Locate the cell with the specified text and output its [X, Y] center coordinate. 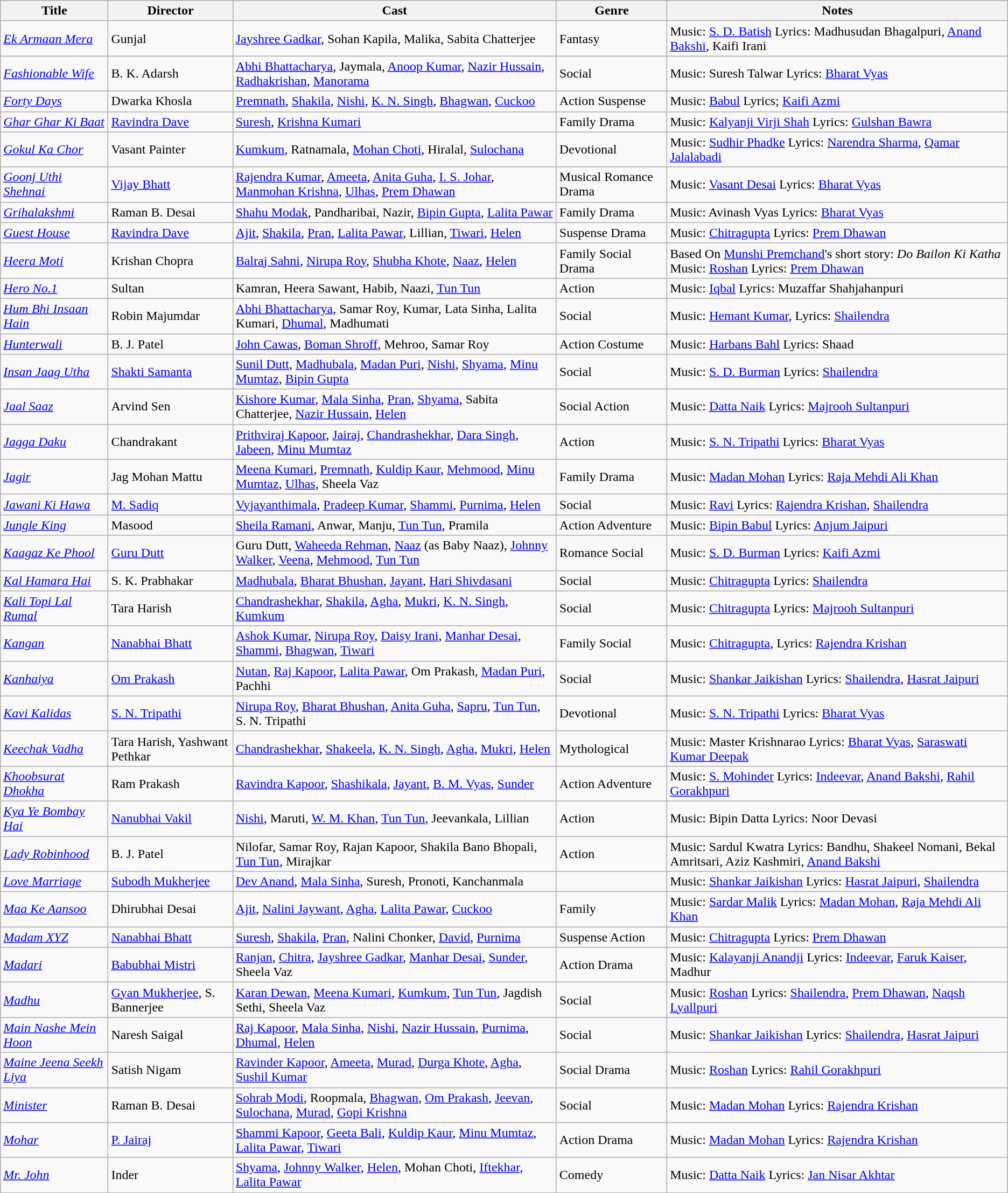
Kanhaiya [54, 679]
Dhirubhai Desai [170, 909]
Ajit, Nalini Jaywant, Agha, Lalita Pawar, Cuckoo [394, 909]
Sohrab Modi, Roopmala, Bhagwan, Om Prakash, Jeevan, Sulochana, Murad, Gopi Krishna [394, 1105]
Shammi Kapoor, Geeta Bali, Kuldip Kaur, Minu Mumtaz, Lalita Pawar, Tiwari [394, 1140]
Abhi Bhattacharya, Samar Roy, Kumar, Lata Sinha, Lalita Kumari, Dhumal, Madhumati [394, 316]
Khoobsurat Dhokha [54, 783]
Music: Ravi Lyrics: Rajendra Krishan, Shailendra [838, 505]
Music: Datta Naik Lyrics: Jan Nisar Akhtar [838, 1175]
Music: Babul Lyrics; Kaifi Azmi [838, 101]
Ajit, Shakila, Pran, Lalita Pawar, Lillian, Tiwari, Helen [394, 233]
S. K. Prabhakar [170, 581]
Keechak Vadha [54, 749]
Forty Days [54, 101]
Action Costume [612, 344]
Madari [54, 965]
Hum Bhi Insaan Hain [54, 316]
Heera Moti [54, 261]
Love Marriage [54, 882]
Rajendra Kumar, Ameeta, Anita Guha, I. S. Johar, Manmohan Krishna, Ulhas, Prem Dhawan [394, 184]
Tara Harish [170, 609]
Mythological [612, 749]
Ashok Kumar, Nirupa Roy, Daisy Irani, Manhar Desai, Shammi, Bhagwan, Tiwari [394, 643]
Jagir [54, 477]
Music: Bipin Babul Lyrics: Anjum Jaipuri [838, 525]
Main Nashe Mein Hoon [54, 1035]
Kali Topi Lal Rumal [54, 609]
Social Drama [612, 1070]
Suresh, Krishna Kumari [394, 122]
Kavi Kalidas [54, 713]
Vyjayanthimala, Pradeep Kumar, Shammi, Purnima, Helen [394, 505]
Music: Madan Mohan Lyrics: Raja Mehdi Ali Khan [838, 477]
Music: Sudhir Phadke Lyrics: Narendra Sharma, Qamar Jalalabadi [838, 150]
Music: Roshan Lyrics: Shailendra, Prem Dhawan, Naqsh Lyallpuri [838, 1000]
Jawani Ki Hawa [54, 505]
Dwarka Khosla [170, 101]
Kangan [54, 643]
Music: Vasant Desai Lyrics: Bharat Vyas [838, 184]
S. N. Tripathi [170, 713]
Lady Robinhood [54, 853]
Karan Dewan, Meena Kumari, Kumkum, Tun Tun, Jagdish Sethi, Sheela Vaz [394, 1000]
Ravinder Kapoor, Ameeta, Murad, Durga Khote, Agha, Sushil Kumar [394, 1070]
Music: Master Krishnarao Lyrics: Bharat Vyas, Saraswati Kumar Deepak [838, 749]
Gyan Mukherjee, S. Bannerjee [170, 1000]
Balraj Sahni, Nirupa Roy, Shubha Khote, Naaz, Helen [394, 261]
Music: Sardul Kwatra Lyrics: Bandhu, Shakeel Nomani, Bekal Amritsari, Aziz Kashmiri, Anand Bakshi [838, 853]
Krishan Chopra [170, 261]
Music: Chitragupta Lyrics: Majrooh Sultanpuri [838, 609]
Kumkum, Ratnamala, Mohan Choti, Hiralal, Sulochana [394, 150]
Family Social Drama [612, 261]
Jungle King [54, 525]
Notes [838, 11]
Maa Ke Aansoo [54, 909]
B. K. Adarsh [170, 73]
Kamran, Heera Sawant, Habib, Naazi, Tun Tun [394, 288]
Insan Jaag Utha [54, 372]
Madhu [54, 1000]
Minister [54, 1105]
Fashionable Wife [54, 73]
Music: S. Mohinder Lyrics: Indeevar, Anand Bakshi, Rahil Gorakhpuri [838, 783]
Music: Roshan Lyrics: Rahil Gorakhpuri [838, 1070]
Music: Chitragupta Lyrics: Shailendra [838, 581]
Chandrakant [170, 442]
Music: Suresh Talwar Lyrics: Bharat Vyas [838, 73]
Masood [170, 525]
Vasant Painter [170, 150]
Abhi Bhattacharya, Jaymala, Anoop Kumar, Nazir Hussain, Radhakrishan, Manorama [394, 73]
Comedy [612, 1175]
Music: Datta Naik Lyrics: Majrooh Sultanpuri [838, 407]
Kal Hamara Hai [54, 581]
Grihalakshmi [54, 212]
Ram Prakash [170, 783]
Sheila Ramani, Anwar, Manju, Tun Tun, Pramila [394, 525]
Ravindra Kapoor, Shashikala, Jayant, B. M. Vyas, Sunder [394, 783]
Suspense Drama [612, 233]
Social Action [612, 407]
Satish Nigam [170, 1070]
Gunjal [170, 39]
Music: Kalyanji Virji Shah Lyrics: Gulshan Bawra [838, 122]
Shakti Samanta [170, 372]
Gokul Ka Chor [54, 150]
Guru Dutt, Waheeda Rehman, Naaz (as Baby Naaz), Johnny Walker, Veena, Mehmood, Tun Tun [394, 553]
Family [612, 909]
Hunterwali [54, 344]
Guest House [54, 233]
Sunil Dutt, Madhubala, Madan Puri, Nishi, Shyama, Minu Mumtaz, Bipin Gupta [394, 372]
Mr. John [54, 1175]
Family Social [612, 643]
Maine Jeena Seekh Liya [54, 1070]
Inder [170, 1175]
Tara Harish, Yashwant Pethkar [170, 749]
Madam XYZ [54, 937]
Raj Kapoor, Mala Sinha, Nishi, Nazir Hussain, Purnima, Dhumal, Helen [394, 1035]
Music: S. D. Batish Lyrics: Madhusudan Bhagalpuri, Anand Bakshi, Kaifi Irani [838, 39]
Babubhai Mistri [170, 965]
Om Prakash [170, 679]
Chandrashekhar, Shakeela, K. N. Singh, Agha, Mukri, Helen [394, 749]
Prithviraj Kapoor, Jairaj, Chandrashekhar, Dara Singh, Jabeen, Minu Mumtaz [394, 442]
Music: Bipin Datta Lyrics: Noor Devasi [838, 819]
Based On Munshi Premchand's short story: Do Bailon Ki Katha Music: Roshan Lyrics: Prem Dhawan [838, 261]
Shyama, Johnny Walker, Helen, Mohan Choti, Iftekhar, Lalita Pawar [394, 1175]
M. Sadiq [170, 505]
Action Suspense [612, 101]
Music: S. D. Burman Lyrics: Shailendra [838, 372]
Jag Mohan Mattu [170, 477]
Nishi, Maruti, W. M. Khan, Tun Tun, Jeevankala, Lillian [394, 819]
Ek Armaan Mera [54, 39]
Shahu Modak, Pandharibai, Nazir, Bipin Gupta, Lalita Pawar [394, 212]
P. Jairaj [170, 1140]
Romance Social [612, 553]
Robin Majumdar [170, 316]
Naresh Saigal [170, 1035]
Jaal Saaz [54, 407]
Vijay Bhatt [170, 184]
Premnath, Shakila, Nishi, K. N. Singh, Bhagwan, Cuckoo [394, 101]
Genre [612, 11]
Dev Anand, Mala Sinha, Suresh, Pronoti, Kanchanmala [394, 882]
Music: Sardar Malik Lyrics: Madan Mohan, Raja Mehdi Ali Khan [838, 909]
Chandrashekhar, Shakila, Agha, Mukri, K. N. Singh, Kumkum [394, 609]
Hero No.1 [54, 288]
Director [170, 11]
Arvind Sen [170, 407]
Kaagaz Ke Phool [54, 553]
Music: Chitragupta, Lyrics: Rajendra Krishan [838, 643]
Musical Romance Drama [612, 184]
Music: Shankar Jaikishan Lyrics: Hasrat Jaipuri, Shailendra [838, 882]
Guru Dutt [170, 553]
Kishore Kumar, Mala Sinha, Pran, Shyama, Sabita Chatterjee, Nazir Hussain, Helen [394, 407]
Jagga Daku [54, 442]
Meena Kumari, Premnath, Kuldip Kaur, Mehmood, Minu Mumtaz, Ulhas, Sheela Vaz [394, 477]
Nilofar, Samar Roy, Rajan Kapoor, Shakila Bano Bhopali, Tun Tun, Mirajkar [394, 853]
Suspense Action [612, 937]
Fantasy [612, 39]
Title [54, 11]
Music: Iqbal Lyrics: Muzaffar Shahjahanpuri [838, 288]
Music: Harbans Bahl Lyrics: Shaad [838, 344]
Nanubhai Vakil [170, 819]
Goonj Uthi Shehnai [54, 184]
Ranjan, Chitra, Jayshree Gadkar, Manhar Desai, Sunder, Sheela Vaz [394, 965]
Sultan [170, 288]
Suresh, Shakila, Pran, Nalini Chonker, David, Purnima [394, 937]
Jayshree Gadkar, Sohan Kapila, Malika, Sabita Chatterjee [394, 39]
John Cawas, Boman Shroff, Mehroo, Samar Roy [394, 344]
Music: S. D. Burman Lyrics: Kaifi Azmi [838, 553]
Ghar Ghar Ki Baat [54, 122]
Music: Avinash Vyas Lyrics: Bharat Vyas [838, 212]
Mohar [54, 1140]
Cast [394, 11]
Madhubala, Bharat Bhushan, Jayant, Hari Shivdasani [394, 581]
Music: Hemant Kumar, Lyrics: Shailendra [838, 316]
Nutan, Raj Kapoor, Lalita Pawar, Om Prakash, Madan Puri, Pachhi [394, 679]
Music: Kalayanji Anandji Lyrics: Indeevar, Faruk Kaiser, Madhur [838, 965]
Kya Ye Bombay Hai [54, 819]
Nirupa Roy, Bharat Bhushan, Anita Guha, Sapru, Tun Tun, S. N. Tripathi [394, 713]
Subodh Mukherjee [170, 882]
